Output the [X, Y] coordinate of the center of the cell containing the given text.  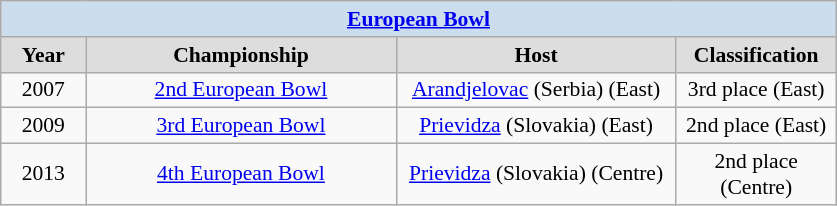
2009 [44, 126]
2013 [44, 174]
2nd place (East) [756, 126]
2nd place (Centre) [756, 174]
Championship [241, 55]
2007 [44, 90]
3rd European Bowl [241, 126]
European Bowl [419, 19]
4th European Bowl [241, 174]
Arandjelovac (Serbia) (East) [536, 90]
Year [44, 55]
3rd place (East) [756, 90]
Host [536, 55]
Prievidza (Slovakia) (Centre) [536, 174]
2nd European Bowl [241, 90]
Classification [756, 55]
Prievidza (Slovakia) (East) [536, 126]
